Locate the cell with the specified text and output its (X, Y) center coordinate. 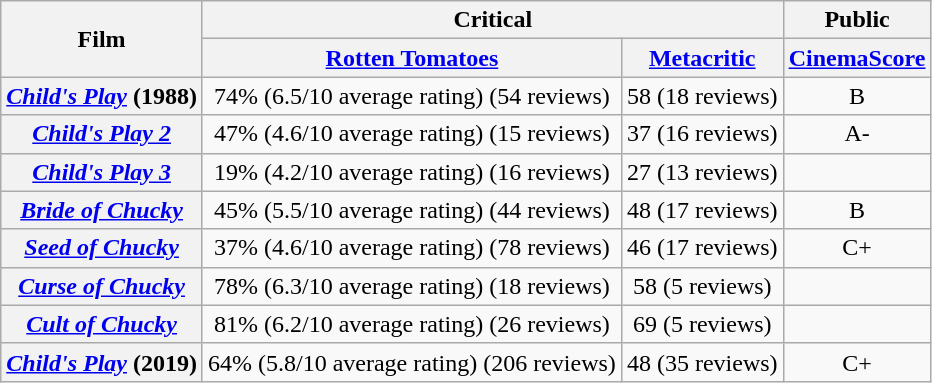
Child's Play (2019) (102, 362)
Rotten Tomatoes (412, 58)
37% (4.6/10 average rating) (78 reviews) (412, 248)
74% (6.5/10 average rating) (54 reviews) (412, 96)
19% (4.2/10 average rating) (16 reviews) (412, 172)
81% (6.2/10 average rating) (26 reviews) (412, 324)
46 (17 reviews) (702, 248)
64% (5.8/10 average rating) (206 reviews) (412, 362)
Critical (492, 20)
Child's Play (1988) (102, 96)
69 (5 reviews) (702, 324)
Curse of Chucky (102, 286)
Cult of Chucky (102, 324)
Public (857, 20)
58 (18 reviews) (702, 96)
47% (4.6/10 average rating) (15 reviews) (412, 134)
A- (857, 134)
48 (35 reviews) (702, 362)
78% (6.3/10 average rating) (18 reviews) (412, 286)
CinemaScore (857, 58)
27 (13 reviews) (702, 172)
48 (17 reviews) (702, 210)
Bride of Chucky (102, 210)
Seed of Chucky (102, 248)
Child's Play 2 (102, 134)
Film (102, 39)
45% (5.5/10 average rating) (44 reviews) (412, 210)
Metacritic (702, 58)
37 (16 reviews) (702, 134)
Child's Play 3 (102, 172)
58 (5 reviews) (702, 286)
